From the cell containing the given text, extract its center point as [x, y] coordinate. 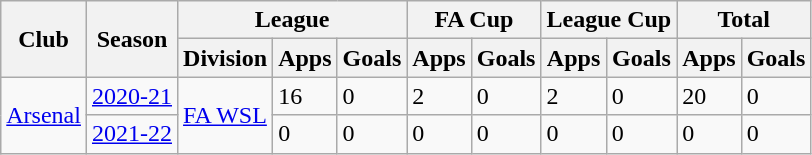
FA Cup [474, 20]
Club [44, 39]
League Cup [609, 20]
Division [226, 58]
2021-22 [132, 134]
Total [744, 20]
20 [709, 96]
Season [132, 39]
2020-21 [132, 96]
League [292, 20]
16 [305, 96]
Arsenal [44, 115]
FA WSL [226, 115]
